Identify which cell holds the provided text, then report its (x, y) central coordinate. 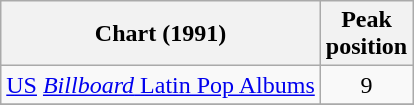
9 (366, 85)
US Billboard Latin Pop Albums (161, 85)
Chart (1991) (161, 34)
Peakposition (366, 34)
